Provide the [X, Y] coordinate of the cell's center where the given text is located.  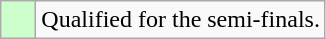
Qualified for the semi-finals. [181, 20]
